From the cell containing the given text, extract its center point as (x, y) coordinate. 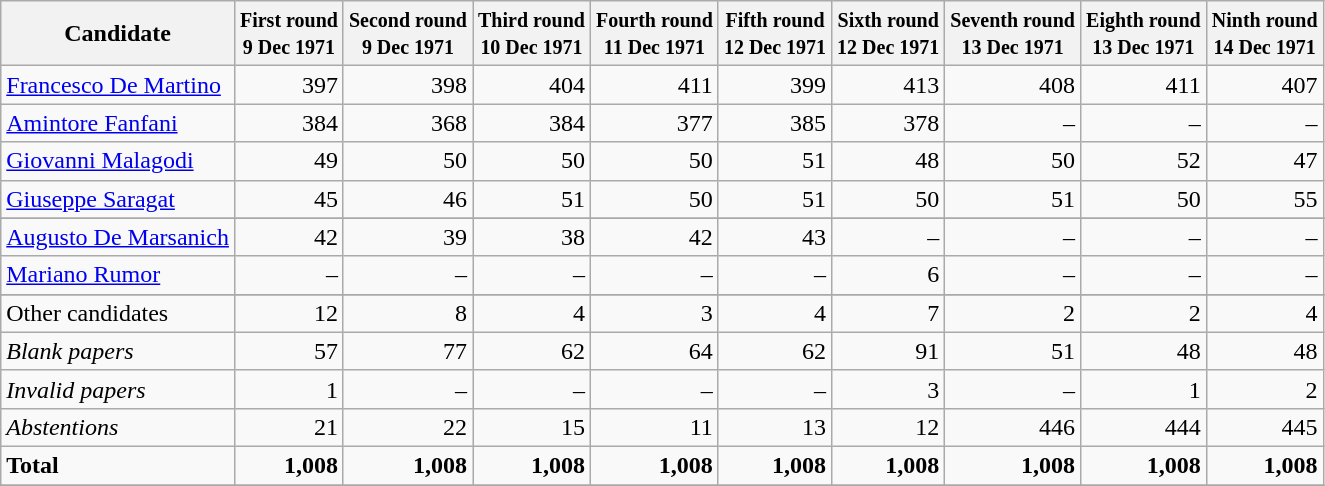
377 (654, 123)
385 (774, 123)
38 (531, 237)
445 (1264, 427)
Total (118, 465)
64 (654, 351)
13 (774, 427)
Other candidates (118, 313)
Mariano Rumor (118, 275)
404 (531, 85)
397 (288, 85)
91 (888, 351)
378 (888, 123)
Francesco De Martino (118, 85)
Augusto De Marsanich (118, 237)
First round9 Dec 1971 (288, 34)
11 (654, 427)
Fourth round11 Dec 1971 (654, 34)
Eighth round13 Dec 1971 (1144, 34)
408 (1013, 85)
446 (1013, 427)
Blank papers (118, 351)
Invalid papers (118, 389)
Candidate (118, 34)
8 (408, 313)
47 (1264, 161)
6 (888, 275)
Third round10 Dec 1971 (531, 34)
77 (408, 351)
39 (408, 237)
398 (408, 85)
21 (288, 427)
55 (1264, 199)
46 (408, 199)
Fifth round12 Dec 1971 (774, 34)
Giuseppe Saragat (118, 199)
43 (774, 237)
399 (774, 85)
Sixth round12 Dec 1971 (888, 34)
22 (408, 427)
Amintore Fanfani (118, 123)
413 (888, 85)
45 (288, 199)
444 (1144, 427)
49 (288, 161)
Second round9 Dec 1971 (408, 34)
Abstentions (118, 427)
Seventh round13 Dec 1971 (1013, 34)
15 (531, 427)
52 (1144, 161)
Giovanni Malagodi (118, 161)
57 (288, 351)
7 (888, 313)
368 (408, 123)
407 (1264, 85)
Ninth round14 Dec 1971 (1264, 34)
